Determine the (X, Y) coordinate at the center of the cell enclosing the given text.  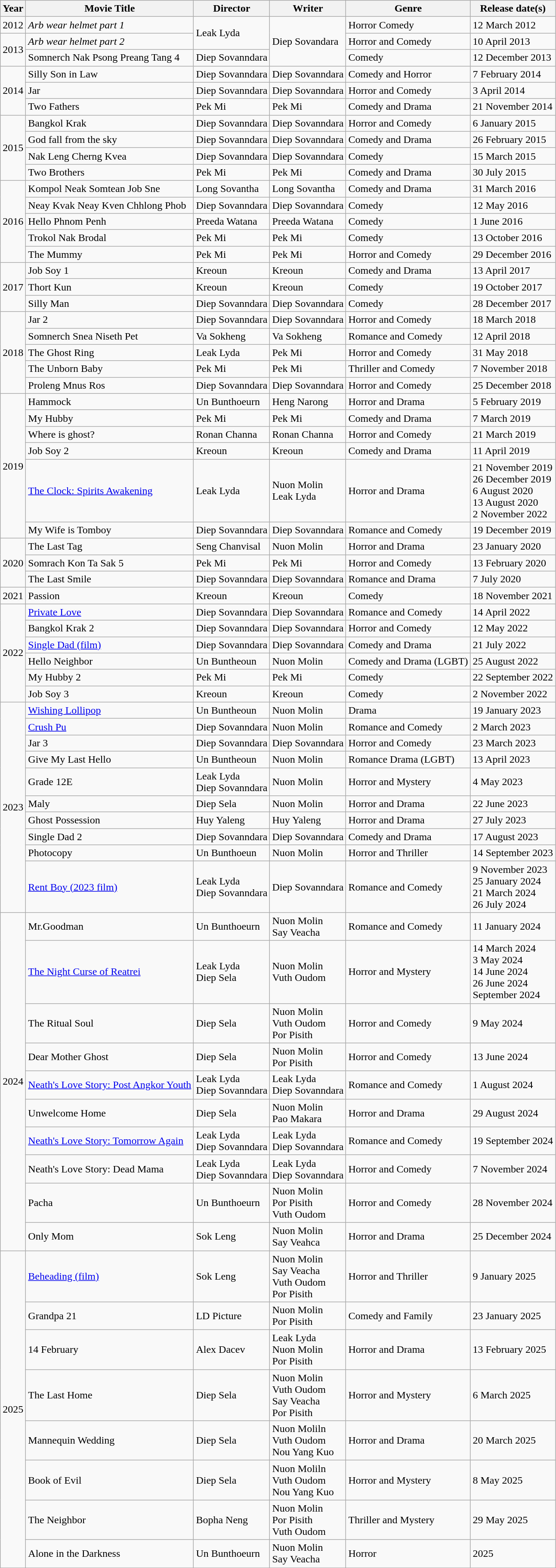
5 February 2019 (513, 402)
3 April 2014 (513, 90)
The Mummy (110, 254)
15 March 2015 (513, 156)
Neay Kvak Neay Kven Chhlong Phob (110, 205)
14 April 2022 (513, 612)
Pacha (110, 1203)
2018 (13, 353)
22 June 2023 (513, 804)
Romance Drama (LGBT) (408, 759)
Nuon MolinVuth OudomPor Pisith (308, 1023)
Grandpa 21 (110, 1316)
21 March 2019 (513, 434)
12 March 2012 (513, 25)
20 March 2025 (513, 1441)
LD Picture (232, 1316)
29 December 2016 (513, 254)
22 September 2022 (513, 677)
Job Soy 2 (110, 451)
Crush Pu (110, 727)
19 December 2019 (513, 530)
Bangkol Krak (110, 123)
9 May 2024 (513, 1023)
Neath's Love Story: Post Angkor Youth (110, 1085)
25 December 2018 (513, 385)
8 May 2025 (513, 1480)
Nuon MolinSay Veahca (308, 1236)
6 March 2025 (513, 1395)
Grade 12E (110, 782)
2 March 2023 (513, 727)
Comedy and Family (408, 1316)
2020 (13, 563)
Job Soy 3 (110, 694)
Mr.Goodman (110, 926)
Thort Kun (110, 287)
Leak LydaDiep Sela (232, 972)
Somnerch Snea Niseth Pet (110, 336)
Passion (110, 596)
Bangkol Krak 2 (110, 628)
God fall from the sky (110, 139)
12 April 2018 (513, 336)
Silly Man (110, 303)
Horror (408, 1554)
Nuon MolinVuth Oudom (308, 972)
Give My Last Hello (110, 759)
Kompol Neak Somtean Job Sne (110, 189)
14 March 2024 3 May 2024 14 June 2024 26 June 2024 September 2024 (513, 972)
Mannequin Wedding (110, 1441)
Drama (408, 710)
2017 (13, 287)
7 November 2024 (513, 1169)
Two Brothers (110, 172)
29 August 2024 (513, 1113)
Alone in the Darkness (110, 1554)
14 February (110, 1350)
Arb wear helmet part 2 (110, 41)
7 November 2018 (513, 369)
Bopha Neng (232, 1520)
31 March 2016 (513, 189)
Heng Narong (308, 402)
The Unborn Baby (110, 369)
2012 (13, 25)
13 February 2020 (513, 563)
Neath's Love Story: Dead Mama (110, 1169)
My Wife is Tomboy (110, 530)
Unwelcome Home (110, 1113)
2014 (13, 90)
Hammock (110, 402)
7 February 2014 (513, 74)
1 June 2016 (513, 222)
2023 (13, 807)
30 July 2015 (513, 172)
Nuon MolinLeak Lyda (308, 490)
12 May 2022 (513, 628)
Hello Phnom Penh (110, 222)
7 July 2020 (513, 579)
Leak LydaNuon MolinPor Pisith (308, 1350)
2019 (13, 466)
23 January 2020 (513, 547)
Comedy and Horror (408, 74)
9 November 2023 25 January 2024 21 March 2024 26 July 2024 (513, 887)
Romance and Drama (408, 579)
4 May 2023 (513, 782)
The Ghost Ring (110, 353)
17 August 2023 (513, 837)
The Last Smile (110, 579)
Beheading (film) (110, 1277)
13 April 2017 (513, 271)
Movie Title (110, 9)
Private Love (110, 612)
Nuon MolinPao Makara (308, 1113)
Where is ghost? (110, 434)
Dear Mother Ghost (110, 1057)
1 August 2024 (513, 1085)
29 May 2025 (513, 1520)
Seng Chanvisal (232, 547)
13 October 2016 (513, 238)
7 March 2019 (513, 418)
2013 (13, 49)
Trokol Nak Brodal (110, 238)
Wishing Lollipop (110, 710)
Maly (110, 804)
Nak Leng Cherng Kvea (110, 156)
28 November 2024 (513, 1203)
23 March 2023 (513, 743)
2 November 2022 (513, 694)
31 May 2018 (513, 353)
9 January 2025 (513, 1277)
Neath's Love Story: Tomorrow Again (110, 1141)
19 September 2024 (513, 1141)
Rent Boy (2023 film) (110, 887)
The Clock: Spirits Awakening (110, 490)
11 April 2019 (513, 451)
The Ritual Soul (110, 1023)
The Last Home (110, 1395)
Director (232, 9)
Genre (408, 9)
Jar 2 (110, 320)
Thriller and Mystery (408, 1520)
Jar (110, 90)
13 June 2024 (513, 1057)
Somrach Kon Ta Sak 5 (110, 563)
25 August 2022 (513, 661)
19 October 2017 (513, 287)
Nuon MolinSay VeachaVuth OudomPor Pisith (308, 1277)
My Hubby (110, 418)
Year (13, 9)
Book of Evil (110, 1480)
Two Fathers (110, 107)
23 January 2025 (513, 1316)
Proleng Mnus Ros (110, 385)
26 February 2015 (513, 139)
2015 (13, 148)
Alex Dacev (232, 1350)
Release date(s) (513, 9)
25 December 2024 (513, 1236)
21 November 2014 (513, 107)
Writer (308, 9)
The Neighbor (110, 1520)
2022 (13, 653)
The Last Tag (110, 547)
10 April 2013 (513, 41)
The Night Curse of Reatrei (110, 972)
18 March 2018 (513, 320)
27 July 2023 (513, 820)
6 January 2015 (513, 123)
28 December 2017 (513, 303)
Thriller and Comedy (408, 369)
Photocopy (110, 853)
Job Soy 1 (110, 271)
21 July 2022 (513, 645)
Un Bunthoeun (232, 853)
19 January 2023 (513, 710)
18 November 2021 (513, 596)
Single Dad (film) (110, 645)
Only Mom (110, 1236)
13 April 2023 (513, 759)
Jar 3 (110, 743)
Diep Sovandara (308, 41)
12 May 2016 (513, 205)
2021 (13, 596)
Hello Neighbor (110, 661)
Ghost Possession (110, 820)
Nuon MolinVuth OudomSay VeachaPor Pisith (308, 1395)
Somnerch Nak Psong Preang Tang 4 (110, 58)
Arb wear helmet part 1 (110, 25)
2016 (13, 221)
Single Dad 2 (110, 837)
21 November 2019 26 December 2019 6 August 2020 13 August 2020 2 November 2022 (513, 490)
My Hubby 2 (110, 677)
Silly Son in Law (110, 74)
11 January 2024 (513, 926)
2024 (13, 1082)
12 December 2013 (513, 58)
Horror Comedy (408, 25)
Comedy and Drama (LGBT) (408, 661)
13 February 2025 (513, 1350)
14 September 2023 (513, 853)
